Capture the cell that displays the provided text and extract its (x, y) central coordinate. 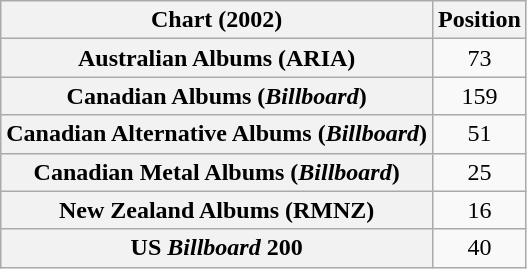
US Billboard 200 (217, 248)
Canadian Alternative Albums (Billboard) (217, 134)
25 (480, 172)
New Zealand Albums (RMNZ) (217, 210)
16 (480, 210)
51 (480, 134)
40 (480, 248)
Chart (2002) (217, 20)
159 (480, 96)
Australian Albums (ARIA) (217, 58)
Canadian Albums (Billboard) (217, 96)
Canadian Metal Albums (Billboard) (217, 172)
73 (480, 58)
Position (480, 20)
